For the text-containing cell, return its midpoint in [X, Y] coordinate format. 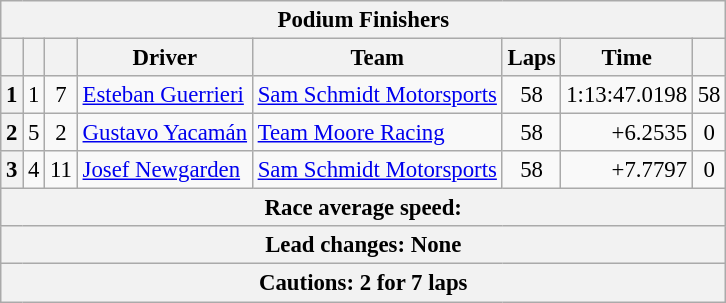
Josef Newgarden [164, 170]
1:13:47.0198 [626, 95]
Race average speed: [364, 208]
Team [377, 58]
Podium Finishers [364, 20]
Laps [532, 58]
4 [34, 170]
Esteban Guerrieri [164, 95]
Driver [164, 58]
3 [12, 170]
11 [62, 170]
+7.7797 [626, 170]
Lead changes: None [364, 245]
Cautions: 2 for 7 laps [364, 283]
Team Moore Racing [377, 133]
7 [62, 95]
+6.2535 [626, 133]
5 [34, 133]
Gustavo Yacamán [164, 133]
Time [626, 58]
